Output the (x, y) coordinate of the center of the cell containing the given text.  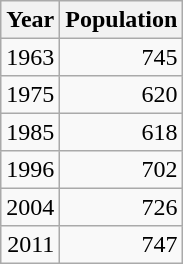
Population (122, 20)
702 (122, 170)
618 (122, 132)
2011 (30, 244)
1975 (30, 94)
745 (122, 56)
2004 (30, 206)
620 (122, 94)
726 (122, 206)
747 (122, 244)
1996 (30, 170)
Year (30, 20)
1985 (30, 132)
1963 (30, 56)
